Return [x, y] of the center of cell containing provided text 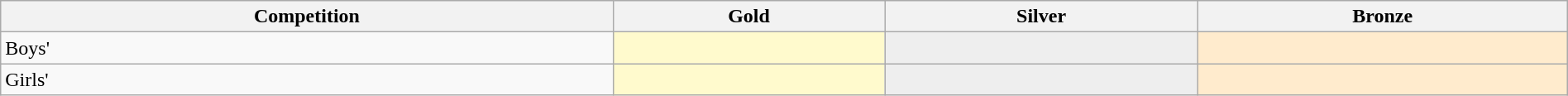
Competition [307, 17]
Bronze [1383, 17]
Silver [1041, 17]
Gold [749, 17]
Girls' [307, 79]
Boys' [307, 48]
